Provide the [X, Y] coordinate of the cell's center where the given text is located.  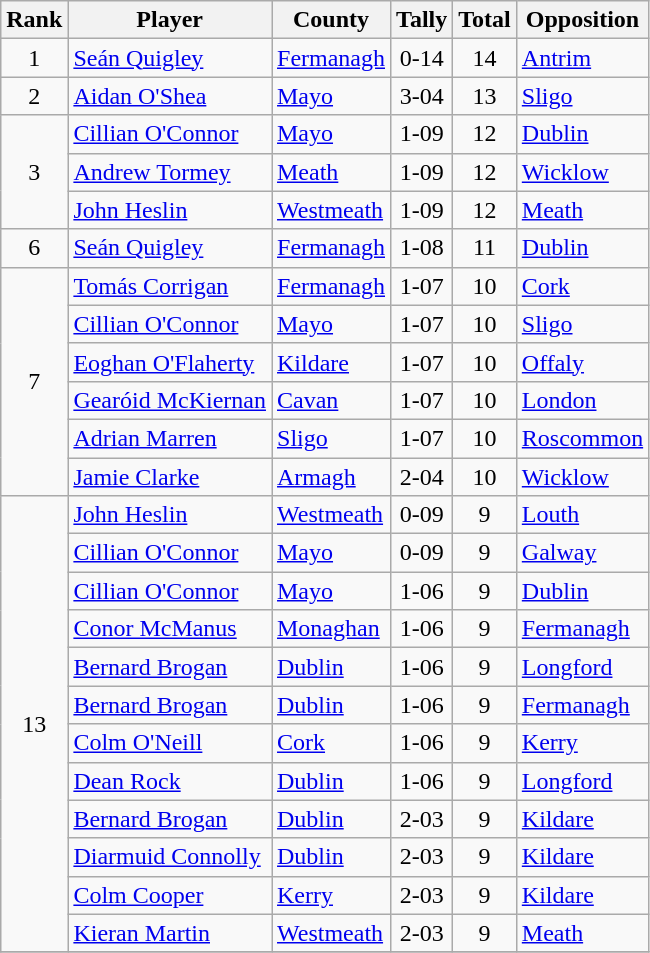
County [332, 20]
7 [34, 381]
Cavan [332, 400]
11 [485, 248]
Gearóid McKiernan [170, 400]
Total [485, 20]
Roscommon [582, 438]
0-14 [422, 58]
Jamie Clarke [170, 477]
Conor McManus [170, 629]
Colm O'Neill [170, 743]
1 [34, 58]
Eoghan O'Flaherty [170, 362]
Aidan O'Shea [170, 96]
Dean Rock [170, 781]
Diarmuid Connolly [170, 857]
Andrew Tormey [170, 172]
Armagh [332, 477]
Adrian Marren [170, 438]
Louth [582, 515]
2-04 [422, 477]
6 [34, 248]
Monaghan [332, 629]
Tally [422, 20]
Rank [34, 20]
Galway [582, 553]
Kieran Martin [170, 933]
3-04 [422, 96]
Colm Cooper [170, 895]
Opposition [582, 20]
14 [485, 58]
Offaly [582, 362]
3 [34, 172]
Antrim [582, 58]
Tomás Corrigan [170, 286]
Player [170, 20]
London [582, 400]
2 [34, 96]
1-08 [422, 248]
